Find where the given text appears and provide that cell's center as (x, y) coordinate. 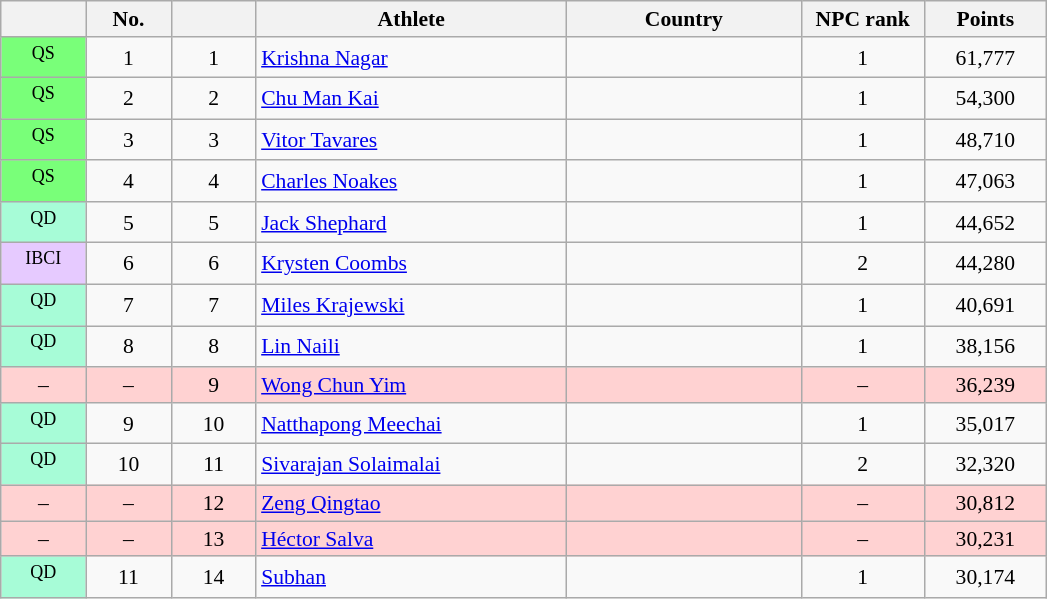
35,017 (986, 424)
Miles Krajewski (411, 306)
13 (214, 539)
Lin Naili (411, 346)
Wong Chun Yim (411, 385)
Country (684, 19)
44,280 (986, 264)
Krishna Nagar (411, 58)
61,777 (986, 58)
36,239 (986, 385)
32,320 (986, 464)
Vitor Tavares (411, 140)
Points (986, 19)
54,300 (986, 98)
30,231 (986, 539)
Krysten Coombs (411, 264)
Jack Shephard (411, 222)
Subhan (411, 578)
Chu Man Kai (411, 98)
40,691 (986, 306)
Natthapong Meechai (411, 424)
47,063 (986, 182)
30,812 (986, 504)
14 (214, 578)
Sivarajan Solaimalai (411, 464)
38,156 (986, 346)
12 (214, 504)
No. (128, 19)
Héctor Salva (411, 539)
Athlete (411, 19)
30,174 (986, 578)
44,652 (986, 222)
NPC rank (862, 19)
Zeng Qingtao (411, 504)
IBCI (44, 264)
Charles Noakes (411, 182)
48,710 (986, 140)
